Pinpoint the cell where the given text exists, returning its [X, Y] midpoint coordinate. 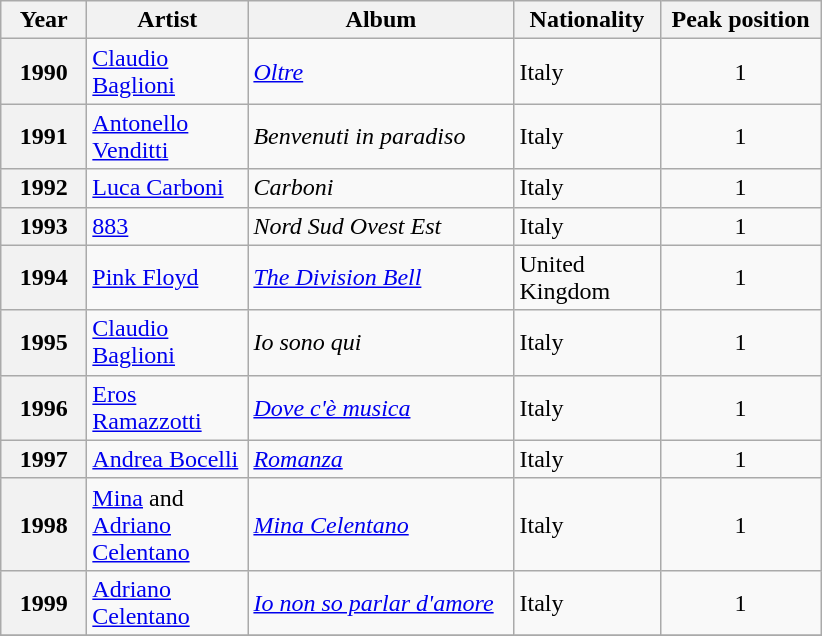
Nord Sud Ovest Est [381, 226]
Andrea Bocelli [168, 459]
1994 [44, 278]
1999 [44, 602]
Eros Ramazzotti [168, 408]
1996 [44, 408]
Oltre [381, 72]
Nationality [587, 20]
Benvenuti in paradiso [381, 136]
Album [381, 20]
Peak position [740, 20]
Luca Carboni [168, 188]
Antonello Venditti [168, 136]
1993 [44, 226]
Dove c'è musica [381, 408]
Romanza [381, 459]
Year [44, 20]
1997 [44, 459]
United Kingdom [587, 278]
Adriano Celentano [168, 602]
1990 [44, 72]
1995 [44, 342]
883 [168, 226]
Pink Floyd [168, 278]
Mina and Adriano Celentano [168, 524]
1991 [44, 136]
Io non so parlar d'amore [381, 602]
1992 [44, 188]
Carboni [381, 188]
The Division Bell [381, 278]
Mina Celentano [381, 524]
1998 [44, 524]
Io sono qui [381, 342]
Artist [168, 20]
